Extract the [X, Y] coordinate from the center of the cell holding the provided text.  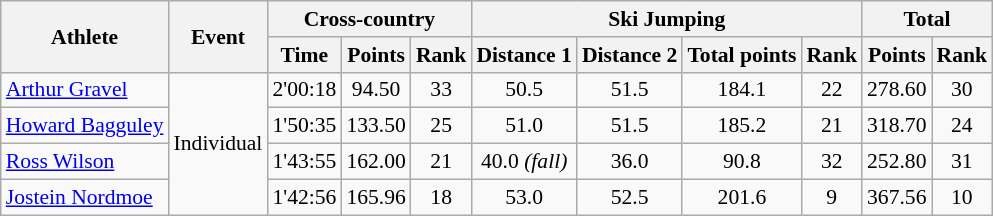
50.5 [524, 90]
90.8 [742, 162]
133.50 [376, 126]
367.56 [896, 197]
Jostein Nordmoe [85, 197]
51.0 [524, 126]
2'00:18 [304, 90]
165.96 [376, 197]
278.60 [896, 90]
201.6 [742, 197]
Total points [742, 55]
36.0 [630, 162]
53.0 [524, 197]
Ross Wilson [85, 162]
10 [962, 197]
Ski Jumping [666, 19]
30 [962, 90]
162.00 [376, 162]
Distance 1 [524, 55]
Athlete [85, 36]
31 [962, 162]
1'43:55 [304, 162]
40.0 (fall) [524, 162]
22 [832, 90]
9 [832, 197]
52.5 [630, 197]
18 [442, 197]
25 [442, 126]
32 [832, 162]
94.50 [376, 90]
Distance 2 [630, 55]
252.80 [896, 162]
24 [962, 126]
Individual [218, 143]
1'42:56 [304, 197]
1'50:35 [304, 126]
33 [442, 90]
Event [218, 36]
Cross-country [369, 19]
318.70 [896, 126]
184.1 [742, 90]
Howard Bagguley [85, 126]
Arthur Gravel [85, 90]
185.2 [742, 126]
Time [304, 55]
Total [927, 19]
